Detect which cell encompasses the target text, then output its (x, y) center coordinate. 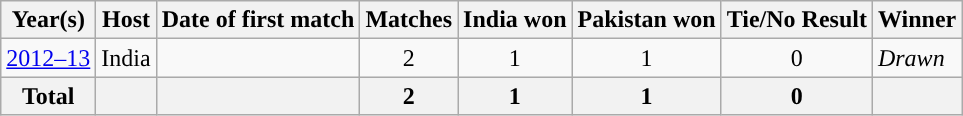
India (126, 58)
Matches (409, 20)
Winner (916, 20)
Host (126, 20)
Drawn (916, 58)
Tie/No Result (796, 20)
Pakistan won (646, 20)
2012–13 (48, 58)
Date of first match (258, 20)
Total (48, 96)
India won (515, 20)
Year(s) (48, 20)
